Find where the given text appears and provide that cell's center as (x, y) coordinate. 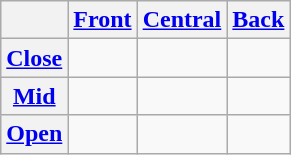
Close (34, 58)
Open (34, 134)
Back (258, 20)
Mid (34, 96)
Central (182, 20)
Front (102, 20)
